Pinpoint the cell where the given text exists, returning its (x, y) midpoint coordinate. 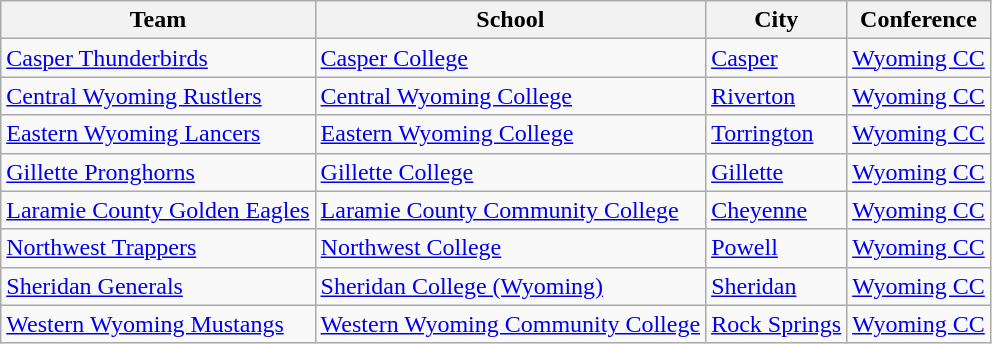
Gillette College (510, 172)
Gillette (776, 172)
Laramie County Community College (510, 210)
Sheridan Generals (158, 286)
Rock Springs (776, 324)
Conference (919, 20)
Torrington (776, 134)
Northwest Trappers (158, 248)
Western Wyoming Mustangs (158, 324)
Casper Thunderbirds (158, 58)
Casper (776, 58)
Sheridan College (Wyoming) (510, 286)
Sheridan (776, 286)
Team (158, 20)
Gillette Pronghorns (158, 172)
Cheyenne (776, 210)
Central Wyoming Rustlers (158, 96)
Central Wyoming College (510, 96)
Laramie County Golden Eagles (158, 210)
Northwest College (510, 248)
Eastern Wyoming College (510, 134)
Eastern Wyoming Lancers (158, 134)
Powell (776, 248)
City (776, 20)
Western Wyoming Community College (510, 324)
Riverton (776, 96)
Casper College (510, 58)
School (510, 20)
